Return [X, Y] of the center of cell containing provided text 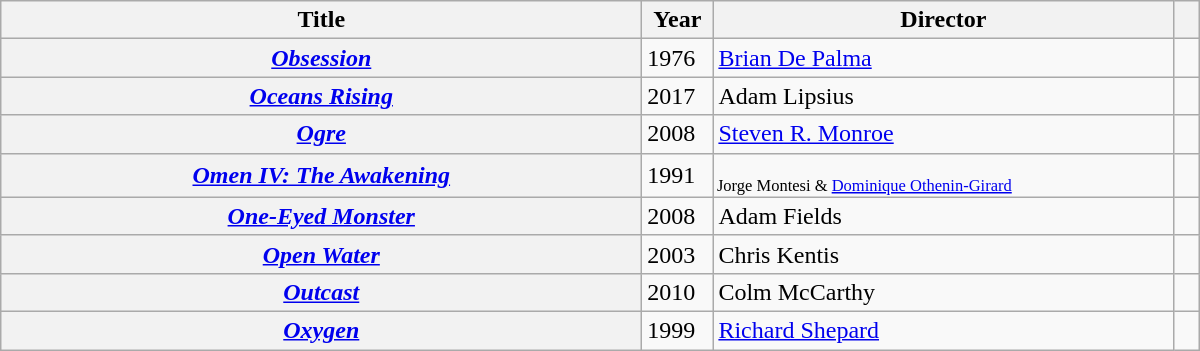
Adam Fields [944, 216]
Open Water [322, 254]
Richard Shepard [944, 331]
Director [944, 20]
Year [678, 20]
2017 [678, 96]
Oxygen [322, 331]
Ogre [322, 134]
Brian De Palma [944, 58]
Omen IV: The Awakening [322, 175]
2010 [678, 292]
Jorge Montesi & Dominique Othenin-Girard [944, 175]
Adam Lipsius [944, 96]
1991 [678, 175]
Outcast [322, 292]
Colm McCarthy [944, 292]
1999 [678, 331]
1976 [678, 58]
Chris Kentis [944, 254]
Oceans Rising [322, 96]
Obsession [322, 58]
Steven R. Monroe [944, 134]
One-Eyed Monster [322, 216]
Title [322, 20]
2003 [678, 254]
